Extract the (X, Y) coordinate from the center of the cell holding the provided text.  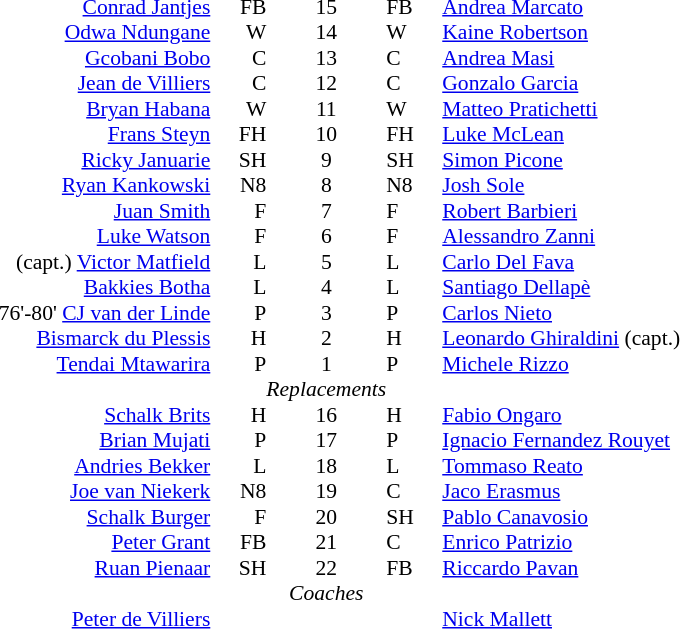
16 (326, 415)
6 (326, 237)
19 (326, 491)
12 (326, 83)
7 (326, 211)
14 (326, 33)
1 (326, 364)
20 (326, 517)
Replacements (326, 389)
8 (326, 185)
22 (326, 568)
9 (326, 160)
10 (326, 135)
11 (326, 109)
Coaches (326, 593)
4 (326, 287)
13 (326, 58)
3 (326, 313)
17 (326, 441)
2 (326, 339)
18 (326, 466)
21 (326, 543)
5 (326, 262)
